Return the [X, Y] coordinate for the center point of the cell that contains the specified text.  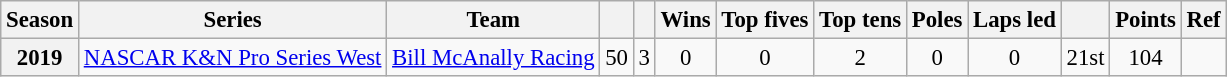
Wins [686, 20]
Poles [936, 20]
Season [40, 20]
21st [1086, 58]
2 [860, 58]
50 [616, 58]
3 [644, 58]
Laps led [1015, 20]
NASCAR K&N Pro Series West [232, 58]
Bill McAnally Racing [494, 58]
104 [1146, 58]
Points [1146, 20]
Top fives [765, 20]
2019 [40, 58]
Top tens [860, 20]
Ref [1204, 20]
Team [494, 20]
Series [232, 20]
